For the text-containing cell, return its midpoint in [x, y] coordinate format. 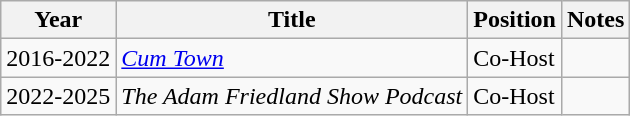
The Adam Friedland Show Podcast [292, 96]
Title [292, 20]
Year [58, 20]
Position [515, 20]
2016-2022 [58, 58]
Cum Town [292, 58]
Notes [595, 20]
2022-2025 [58, 96]
